Output the (X, Y) coordinate of the center of the cell containing the given text.  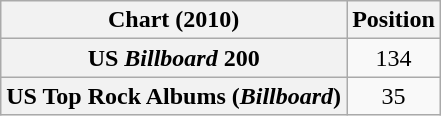
134 (394, 58)
Position (394, 20)
US Top Rock Albums (Billboard) (174, 96)
Chart (2010) (174, 20)
35 (394, 96)
US Billboard 200 (174, 58)
